Pinpoint the cell where the given text exists, returning its (X, Y) midpoint coordinate. 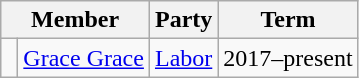
2017–present (288, 58)
Member (76, 20)
Grace Grace (84, 58)
Labor (183, 58)
Party (183, 20)
Term (288, 20)
